For the text-containing cell, return its midpoint in (x, y) coordinate format. 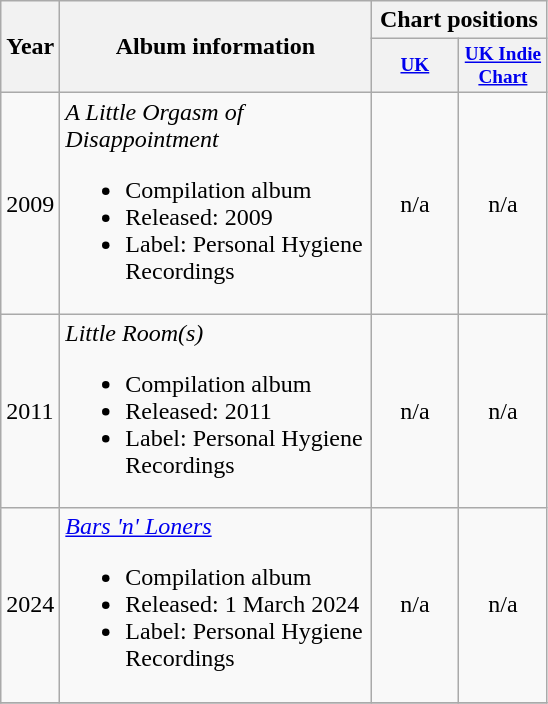
2011 (30, 411)
Album information (216, 47)
UK Indie Chart (503, 66)
Year (30, 47)
UK (415, 66)
Little Room(s)Compilation albumReleased: 2011Label: Personal Hygiene Recordings (216, 411)
Bars 'n' LonersCompilation albumReleased: 1 March 2024Label: Personal Hygiene Recordings (216, 605)
A Little Orgasm of DisappointmentCompilation albumReleased: 2009Label: Personal Hygiene Recordings (216, 204)
2009 (30, 204)
Chart positions (459, 20)
2024 (30, 605)
